Provide the (X, Y) coordinate of the cell's center where the given text is located.  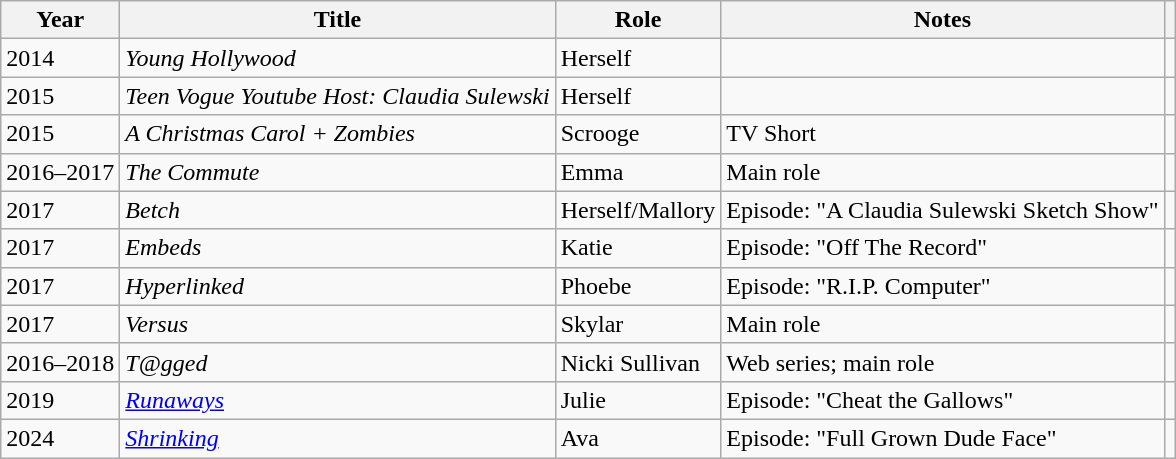
TV Short (942, 134)
Betch (338, 210)
Katie (638, 248)
Episode: "Full Grown Dude Face" (942, 438)
Emma (638, 172)
Web series; main role (942, 362)
2014 (60, 58)
2016–2017 (60, 172)
The Commute (338, 172)
Hyperlinked (338, 286)
Notes (942, 20)
Teen Vogue Youtube Host: Claudia Sulewski (338, 96)
Young Hollywood (338, 58)
Scrooge (638, 134)
Julie (638, 400)
Shrinking (338, 438)
Episode: "Off The Record" (942, 248)
Runaways (338, 400)
Herself/Mallory (638, 210)
2019 (60, 400)
2024 (60, 438)
Role (638, 20)
Nicki Sullivan (638, 362)
Embeds (338, 248)
2016–2018 (60, 362)
T@gged (338, 362)
Year (60, 20)
Phoebe (638, 286)
Episode: "R.I.P. Computer" (942, 286)
Skylar (638, 324)
Episode: "Cheat the Gallows" (942, 400)
Title (338, 20)
Versus (338, 324)
Ava (638, 438)
Episode: "A Claudia Sulewski Sketch Show" (942, 210)
A Christmas Carol + Zombies (338, 134)
